Detect which cell encompasses the target text, then output its (x, y) center coordinate. 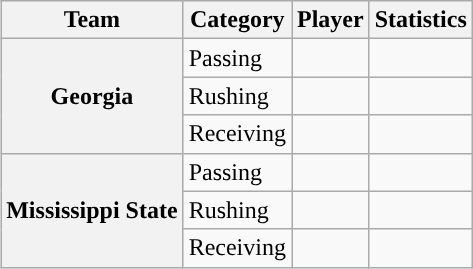
Georgia (92, 96)
Player (331, 20)
Statistics (420, 20)
Category (237, 20)
Team (92, 20)
Mississippi State (92, 210)
